Return the (x, y) coordinate for the center point of the cell that contains the specified text.  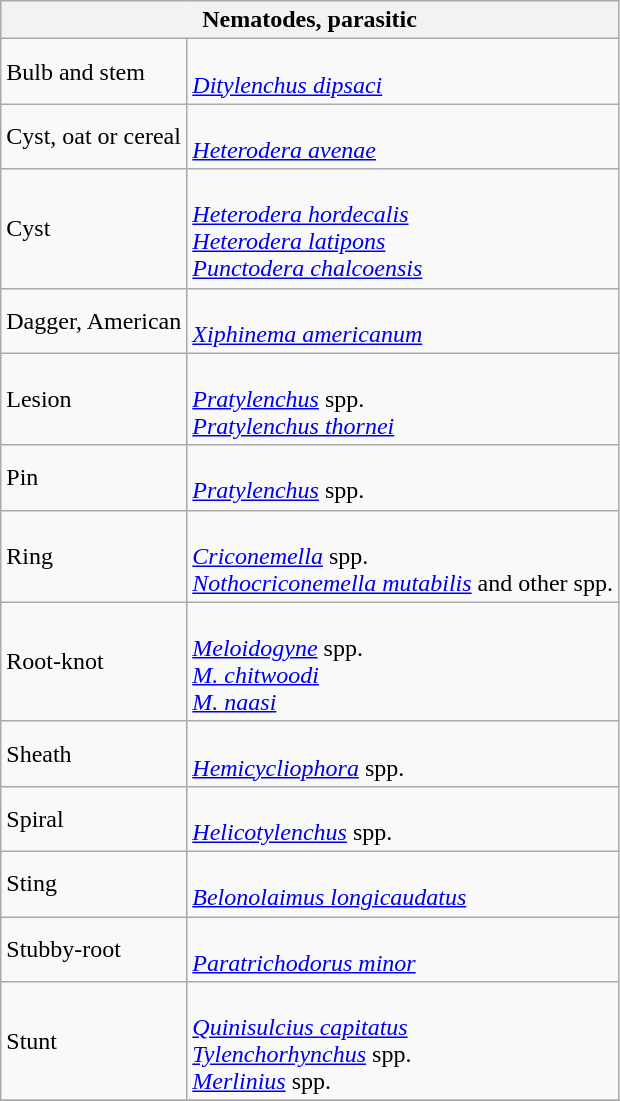
Ring (94, 556)
Pratylenchus spp. (403, 478)
Paratrichodorus minor (403, 948)
Spiral (94, 818)
Meloidogyne spp. M. chitwoodi M. naasi (403, 662)
Lesion (94, 399)
Cyst (94, 228)
Nematodes, parasitic (310, 20)
Heterodera avenae (403, 136)
Stunt (94, 1042)
Criconemella spp. Nothocriconemella mutabilis and other spp. (403, 556)
Hemicycliophora spp. (403, 754)
Quinisulcius capitatus Tylenchorhynchus spp. Merlinius spp. (403, 1042)
Sheath (94, 754)
Pin (94, 478)
Heterodera hordecalis Heterodera latipons Punctodera chalcoensis (403, 228)
Dagger, American (94, 320)
Belonolaimus longicaudatus (403, 884)
Pratylenchus spp. Pratylenchus thornei (403, 399)
Ditylenchus dipsaci (403, 72)
Stubby-root (94, 948)
Cyst, oat or cereal (94, 136)
Sting (94, 884)
Xiphinema americanum (403, 320)
Root-knot (94, 662)
Bulb and stem (94, 72)
Helicotylenchus spp. (403, 818)
